Return the (X, Y) coordinate for the center point of the cell that contains the specified text.  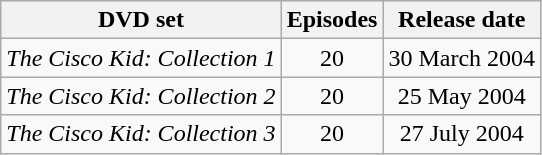
The Cisco Kid: Collection 2 (141, 96)
The Cisco Kid: Collection 3 (141, 134)
30 March 2004 (462, 58)
Release date (462, 20)
27 July 2004 (462, 134)
DVD set (141, 20)
Episodes (332, 20)
25 May 2004 (462, 96)
The Cisco Kid: Collection 1 (141, 58)
